Extract the [x, y] coordinate from the center of the cell holding the provided text.  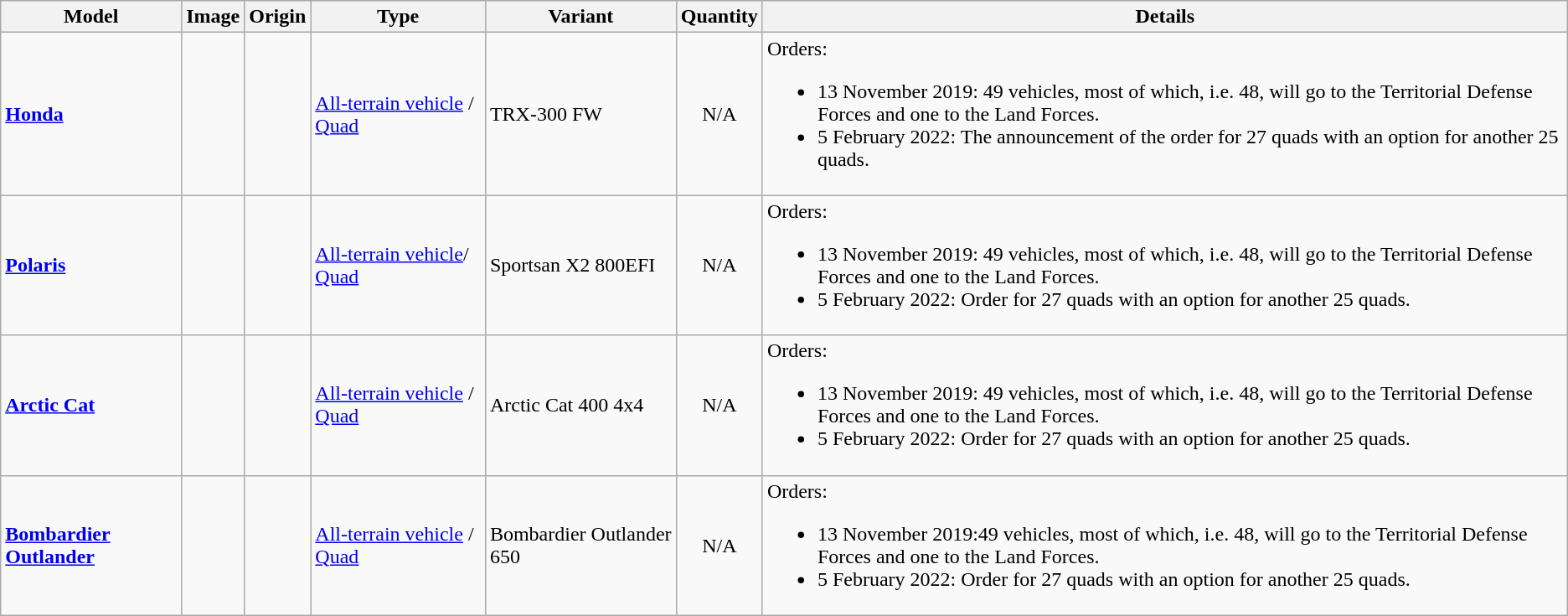
Arctic Cat 400 4x4 [580, 406]
Origin [278, 17]
Bombardier Outlander [91, 545]
Variant [580, 17]
Arctic Cat [91, 406]
Image [213, 17]
Type [399, 17]
Quantity [719, 17]
Honda [91, 114]
Sportsan X2 800EFI [580, 265]
Model [91, 17]
TRX-300 FW [580, 114]
Details [1164, 17]
Bombardier Outlander 650 [580, 545]
Polaris [91, 265]
All-terrain vehicle/ Quad [399, 265]
